Return the [X, Y] coordinate for the center point of the cell that contains the specified text.  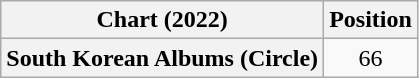
66 [371, 58]
South Korean Albums (Circle) [162, 58]
Position [371, 20]
Chart (2022) [162, 20]
